Search for the cell housing the specified text and yield its (x, y) center coordinate. 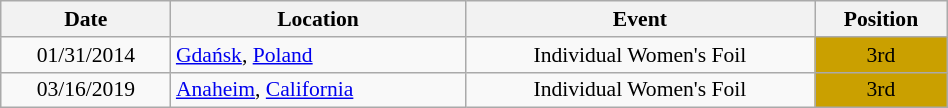
01/31/2014 (86, 55)
Position (882, 19)
Event (640, 19)
Date (86, 19)
Location (318, 19)
Gdańsk, Poland (318, 55)
Anaheim, California (318, 90)
03/16/2019 (86, 90)
